For the text-containing cell, return its midpoint in [X, Y] coordinate format. 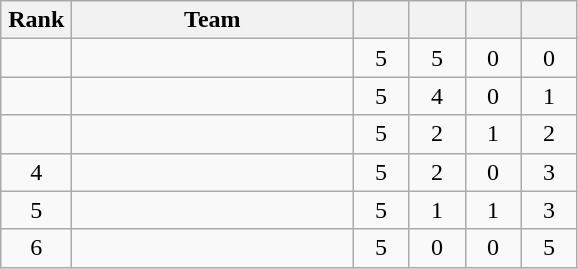
Team [212, 20]
Rank [36, 20]
6 [36, 248]
